Return [X, Y] of the center of cell containing provided text 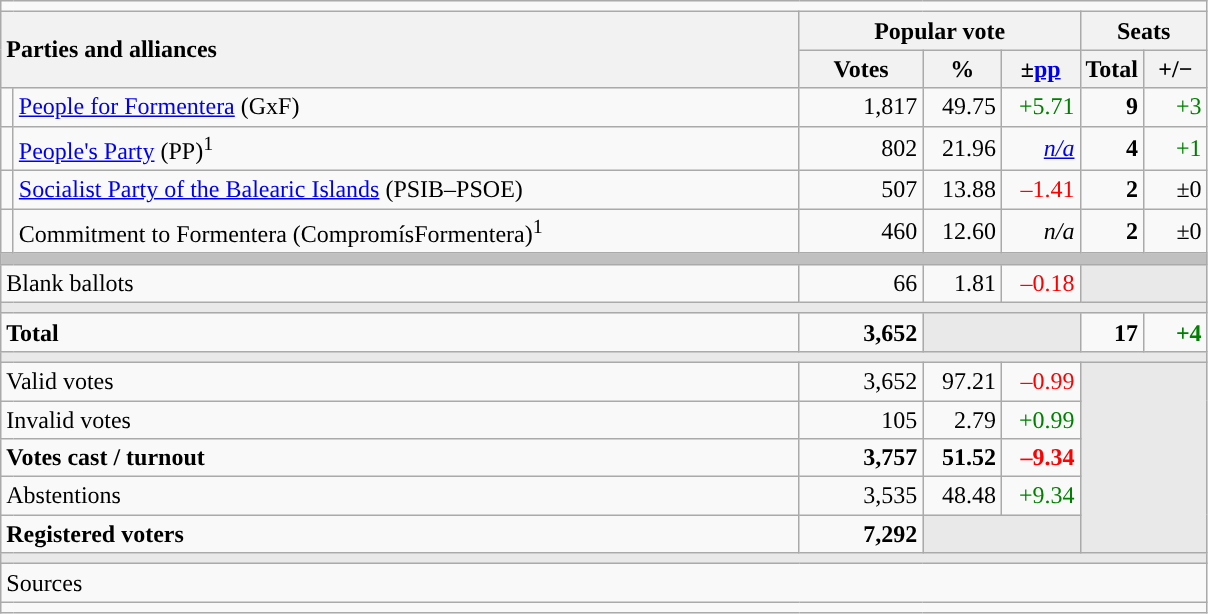
2.79 [962, 420]
21.96 [962, 148]
802 [861, 148]
48.48 [962, 496]
% [962, 69]
1,817 [861, 107]
105 [861, 420]
460 [861, 232]
+4 [1176, 332]
–0.18 [1040, 283]
Votes [861, 69]
507 [861, 190]
–9.34 [1040, 458]
4 [1112, 148]
+3 [1176, 107]
–0.99 [1040, 381]
Commitment to Formentera (CompromísFormentera)1 [406, 232]
51.52 [962, 458]
Abstentions [400, 496]
Socialist Party of the Balearic Islands (PSIB–PSOE) [406, 190]
–1.41 [1040, 190]
People's Party (PP)1 [406, 148]
+0.99 [1040, 420]
3,757 [861, 458]
People for Formentera (GxF) [406, 107]
Parties and alliances [400, 50]
3,535 [861, 496]
66 [861, 283]
Invalid votes [400, 420]
Blank ballots [400, 283]
Popular vote [940, 31]
1.81 [962, 283]
97.21 [962, 381]
Registered voters [400, 534]
7,292 [861, 534]
+1 [1176, 148]
17 [1112, 332]
49.75 [962, 107]
Valid votes [400, 381]
Sources [604, 583]
12.60 [962, 232]
Votes cast / turnout [400, 458]
±pp [1040, 69]
+/− [1176, 69]
13.88 [962, 190]
+5.71 [1040, 107]
Seats [1144, 31]
+9.34 [1040, 496]
9 [1112, 107]
